Capture the cell that displays the provided text and extract its [X, Y] central coordinate. 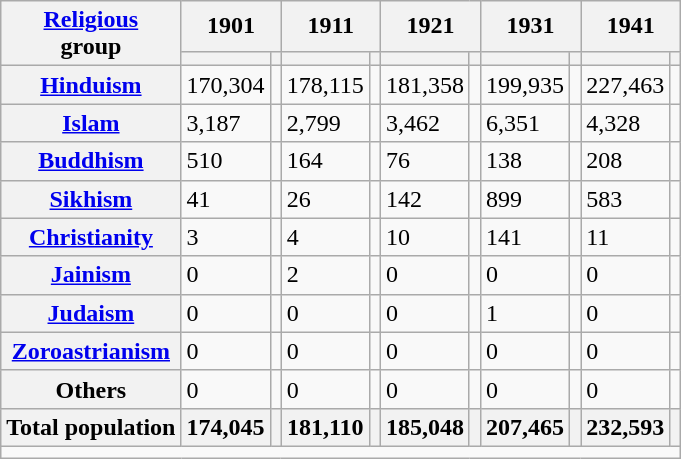
Others [91, 389]
208 [626, 161]
181,110 [325, 427]
41 [226, 199]
Religiousgroup [91, 34]
2 [325, 275]
11 [626, 237]
Judaism [91, 313]
178,115 [325, 85]
1941 [631, 26]
Islam [91, 123]
185,048 [424, 427]
Zoroastrianism [91, 351]
232,593 [626, 427]
6,351 [524, 123]
4,328 [626, 123]
76 [424, 161]
1921 [430, 26]
3,187 [226, 123]
Buddhism [91, 161]
1931 [530, 26]
174,045 [226, 427]
141 [524, 237]
3,462 [424, 123]
Hinduism [91, 85]
164 [325, 161]
26 [325, 199]
4 [325, 237]
899 [524, 199]
1 [524, 313]
199,935 [524, 85]
1911 [330, 26]
2,799 [325, 123]
142 [424, 199]
227,463 [626, 85]
Jainism [91, 275]
583 [626, 199]
181,358 [424, 85]
170,304 [226, 85]
Christianity [91, 237]
207,465 [524, 427]
3 [226, 237]
Total population [91, 427]
Sikhism [91, 199]
138 [524, 161]
10 [424, 237]
510 [226, 161]
1901 [231, 26]
